Find where the given text appears and provide that cell's center as [X, Y] coordinate. 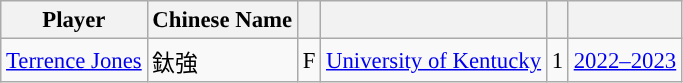
University of Kentucky [434, 61]
鈦強 [222, 61]
Player [74, 20]
Terrence Jones [74, 61]
Chinese Name [222, 20]
F [308, 61]
1 [557, 61]
2022–2023 [624, 61]
